Find where the given text appears and provide that cell's center as [X, Y] coordinate. 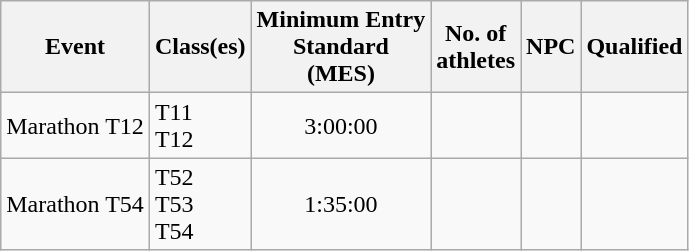
1:35:00 [341, 204]
Class(es) [200, 47]
Event [76, 47]
T52T53T54 [200, 204]
T11T12 [200, 126]
Qualified [634, 47]
NPC [551, 47]
Marathon T12 [76, 126]
Marathon T54 [76, 204]
No. ofathletes [476, 47]
3:00:00 [341, 126]
Minimum EntryStandard(MES) [341, 47]
